Locate the cell with the specified text and output its (x, y) center coordinate. 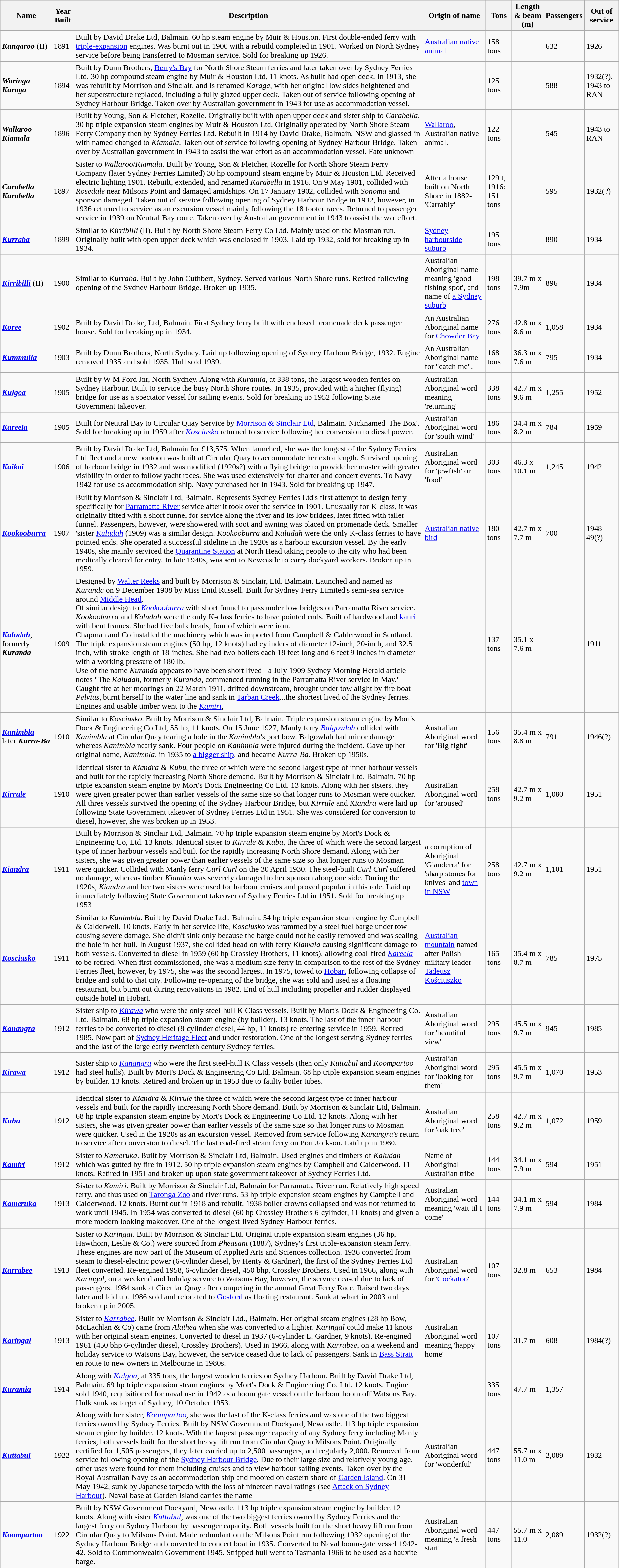
Kosciusko (26, 958)
Name of Aboriginal Australian tribe (454, 1164)
36.3 m x 7.6 m (528, 357)
1975 (601, 958)
Australian mountain named after Polish military leader Tadeusz Kościuszko (454, 958)
An Australian Aboriginal name for "catch me". (454, 357)
945 (564, 1028)
a corruption of Aboriginal 'Gianderra' for 'sharp stones for knives' and town in NSW (454, 869)
338 tons (499, 392)
Kuramia (26, 1389)
Australian Aboriginal word for 'looking for them' (454, 1072)
1985 (601, 1028)
1946(?) (601, 737)
Built by Dunn Brothers, North Sydney. Laid up following opening of Sydney Harbour Bridge, 1932. Engine removed 1935 and sold 1935. Hull sold 1939. (249, 357)
42.7 m x 9.6 m (528, 392)
588 (564, 85)
31.7 m (528, 1341)
Kurraba (26, 239)
46.3 x 10.1 m (528, 467)
1896 (63, 134)
122 tons (499, 134)
1942 (601, 467)
1984(?) (601, 1341)
1,080 (564, 794)
1,101 (564, 869)
55.7 m x 11.0 m (528, 1455)
Australian Aboriginal word for 'wonderful' (454, 1455)
Karrabee (26, 1270)
Australian Aboriginal word for 'Cockatoo' (454, 1270)
180 tons (499, 533)
186 tons (499, 427)
Kirawa (26, 1072)
Kanangra (26, 1028)
1943 to RAN (601, 134)
1903 (63, 357)
158 tons (499, 46)
Australian Aboriginal word for 'oak tree' (454, 1120)
165 tons (499, 958)
1902 (63, 327)
Australian Aboriginal word meaning 'a fresh start' (454, 1535)
1891 (63, 46)
32.8 m (528, 1270)
791 (564, 737)
Kareela (26, 427)
Passengers (564, 16)
156 tons (499, 737)
1894 (63, 85)
700 (564, 533)
Australian Aboriginal word for 'jewfish' or 'food' (454, 467)
47.7 m (528, 1389)
1899 (63, 239)
Koompartoo (26, 1535)
1948-49(?) (601, 533)
1932(?), 1943 to RAN (601, 85)
35.4 m x 8.7 m (528, 958)
Australian Aboriginal word for 'beautiful view' (454, 1028)
Kulgoa (26, 392)
Year Built (63, 16)
653 (564, 1270)
890 (564, 239)
Kaludah, formerly Kuranda (26, 644)
Australian Aboriginal word meaning 'returning' (454, 392)
Length & beam (m) (528, 16)
1926 (601, 46)
Australian Aboriginal name meaning 'good fishing spot', and name of a Sydney suburb (454, 283)
168 tons (499, 357)
Kanimbla later Kurra-Ba (26, 737)
1900 (63, 283)
276 tons (499, 327)
Kaikai (26, 467)
Wallaroo, Australian native animal. (454, 134)
Kummulla (26, 357)
Kookooburra (26, 533)
42.7 m x 7.7 m (528, 533)
1907 (63, 533)
1952 (601, 392)
34.4 m x 8.2 m (528, 427)
125 tons (499, 85)
1909 (63, 644)
129 t, 1916: 151 tons (499, 191)
Karingal (26, 1341)
896 (564, 283)
545 (564, 134)
1932 (601, 1455)
Kirribilli (II) (26, 283)
1,070 (564, 1072)
Wallaroo Kiamala (26, 134)
Built by David Drake, Ltd, Balmain. First Sydney ferry built with enclosed promenade deck passenger house. Sold for breaking up in 1934. (249, 327)
Kamiri (26, 1164)
Description (249, 16)
Carabella Karabella (26, 191)
Australian Aboriginal word meaning 'happy home' (454, 1341)
Australian native bird (454, 533)
Australian Aboriginal word meaning 'wait til I come' (454, 1204)
An Australian Aboriginal name for Chowder Bay (454, 327)
Australian Aboriginal word for 'aroused' (454, 794)
42.8 m x 8.6 m (528, 327)
Out of service (601, 16)
Australian Aboriginal word for 'south wind' (454, 427)
1,072 (564, 1120)
Koree (26, 327)
1,245 (564, 467)
1906 (63, 467)
198 tons (499, 283)
1,357 (564, 1389)
785 (564, 958)
35.1 x 7.6 m (528, 644)
Kuttabul (26, 1455)
Kubu (26, 1120)
Australian Aboriginal word for 'Big fight' (454, 737)
Tons (499, 16)
Origin of name (454, 16)
Sydney harbourside suburb (454, 239)
632 (564, 46)
Kangaroo (II) (26, 46)
39.7 m x 7.9m (528, 283)
1953 (601, 1072)
55.7 m x 11.0 (528, 1535)
595 (564, 191)
335 tons (499, 1389)
Name (26, 16)
195 tons (499, 239)
608 (564, 1341)
303 tons (499, 467)
After a house built on North Shore in 1882-'Carrably' (454, 191)
1,058 (564, 327)
795 (564, 357)
784 (564, 427)
137 tons (499, 644)
35.4 m x 8.8 m (528, 737)
Kirrule (26, 794)
1,255 (564, 392)
Kameruka (26, 1204)
Australian native animal (454, 46)
Kiandra (26, 869)
Waringa Karaga (26, 85)
1914 (63, 1389)
1897 (63, 191)
